Determine the [X, Y] coordinate at the center of the cell enclosing the given text.  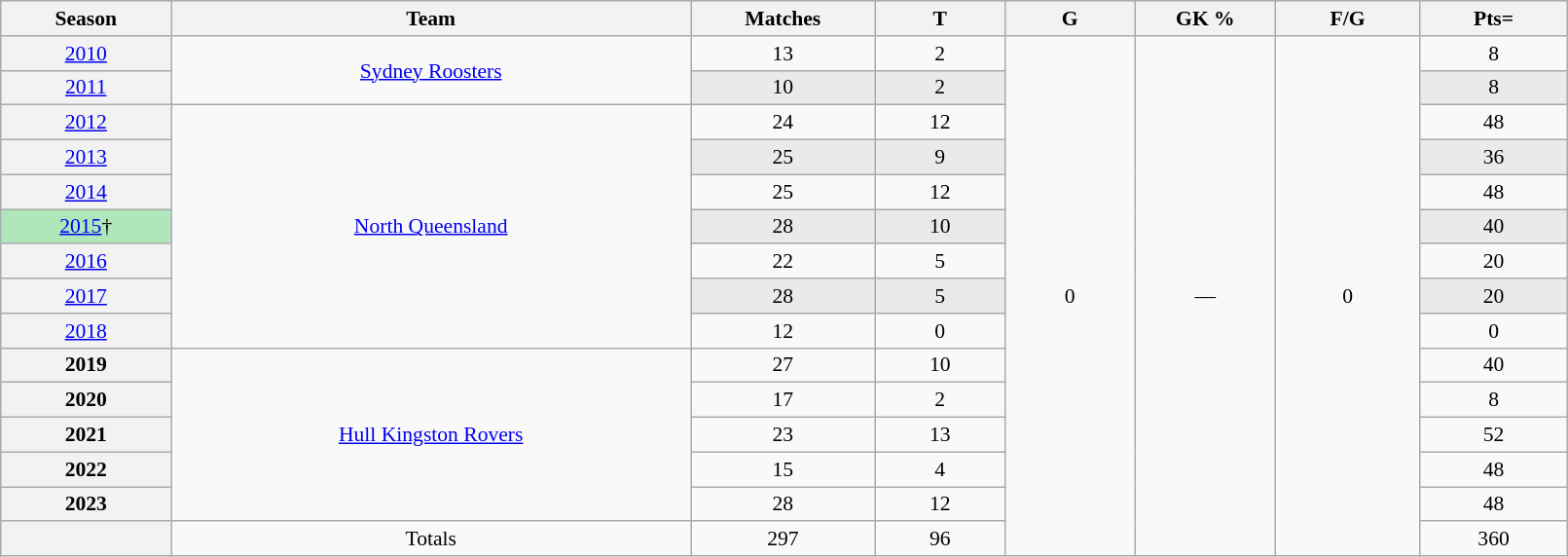
2023 [86, 504]
— [1205, 296]
2012 [86, 123]
297 [783, 539]
Matches [783, 19]
9 [940, 158]
96 [940, 539]
Pts= [1493, 19]
2015† [86, 227]
2011 [86, 88]
T [940, 19]
Team [431, 19]
15 [783, 469]
Hull Kingston Rovers [431, 434]
GK % [1205, 19]
22 [783, 262]
23 [783, 435]
Totals [431, 539]
2019 [86, 365]
2020 [86, 400]
2010 [86, 54]
Season [86, 19]
2022 [86, 469]
2021 [86, 435]
17 [783, 400]
2017 [86, 296]
360 [1493, 539]
North Queensland [431, 226]
2013 [86, 158]
2014 [86, 192]
2018 [86, 331]
G [1069, 19]
24 [783, 123]
2016 [86, 262]
27 [783, 365]
52 [1493, 435]
Sydney Roosters [431, 70]
F/G [1347, 19]
4 [940, 469]
36 [1493, 158]
